Extract the [X, Y] coordinate from the center of the cell holding the provided text.  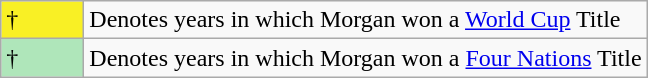
Denotes years in which Morgan won a Four Nations Title [366, 58]
Denotes years in which Morgan won a World Cup Title [366, 20]
